Locate the cell with the specified text and output its (X, Y) center coordinate. 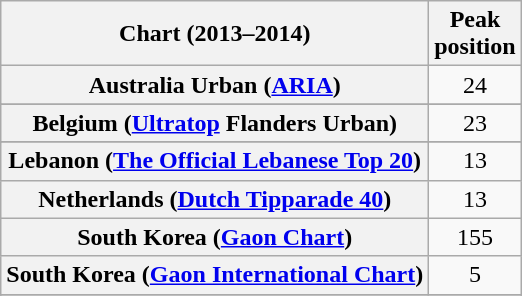
Belgium (Ultratop Flanders Urban) (215, 123)
Lebanon (The Official Lebanese Top 20) (215, 161)
Netherlands (Dutch Tipparade 40) (215, 199)
South Korea (Gaon Chart) (215, 237)
155 (475, 237)
5 (475, 275)
Australia Urban (ARIA) (215, 85)
Peakposition (475, 34)
24 (475, 85)
Chart (2013–2014) (215, 34)
South Korea (Gaon International Chart) (215, 275)
23 (475, 123)
